Find where the given text appears and provide that cell's center as [x, y] coordinate. 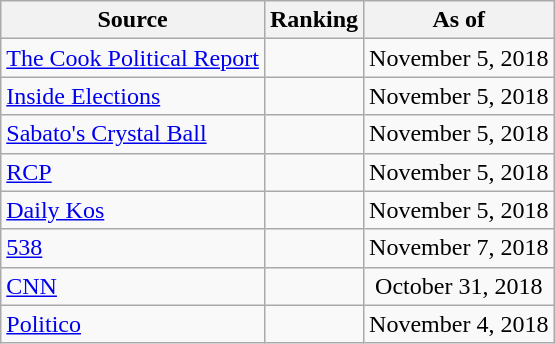
November 4, 2018 [459, 324]
RCP [133, 172]
Daily Kos [133, 210]
Ranking [314, 20]
CNN [133, 286]
Sabato's Crystal Ball [133, 134]
Politico [133, 324]
538 [133, 248]
November 7, 2018 [459, 248]
October 31, 2018 [459, 286]
The Cook Political Report [133, 58]
As of [459, 20]
Inside Elections [133, 96]
Source [133, 20]
